For the text-containing cell, return its midpoint in (x, y) coordinate format. 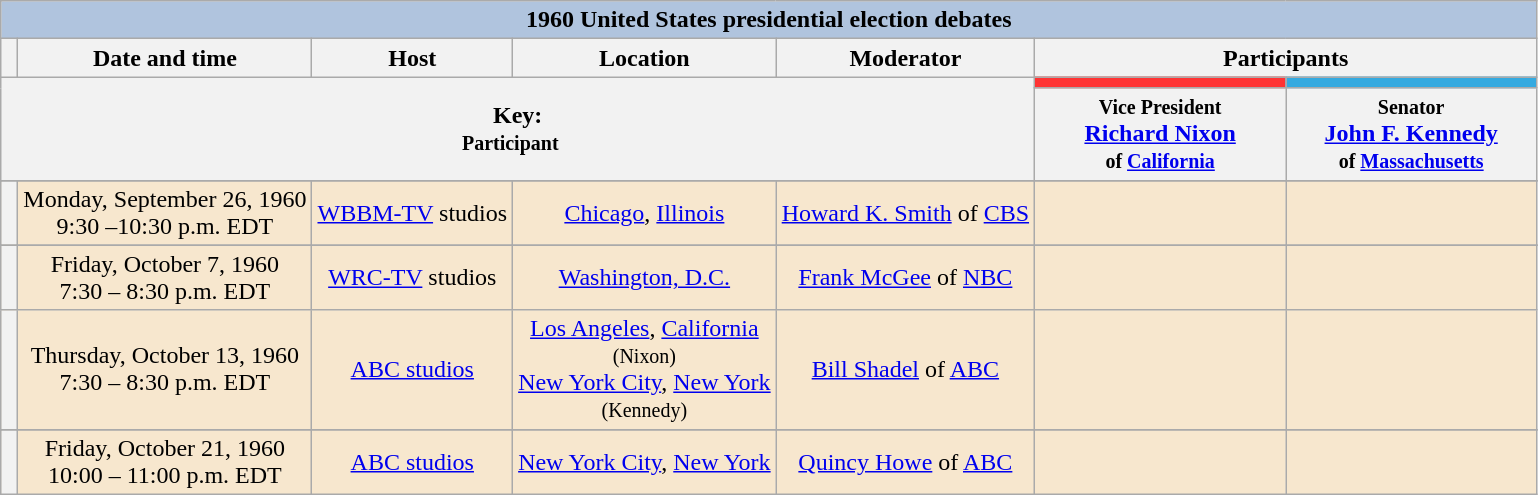
WBBM-TV studios (412, 212)
Vice PresidentRichard Nixonof California (1160, 134)
New York City, New York (645, 462)
Date and time (165, 58)
Moderator (905, 58)
Location (645, 58)
Friday, October 21, 196010:00 – 11:00 p.m. EDT (165, 462)
Frank McGee of NBC (905, 278)
Howard K. Smith of CBS (905, 212)
Los Angeles, California(Nixon)New York City, New York(Kennedy) (645, 370)
Bill Shadel of ABC (905, 370)
WRC-TV studios (412, 278)
SenatorJohn F. Kennedyof Massachusetts (1412, 134)
Friday, October 7, 19607:30 – 8:30 p.m. EDT (165, 278)
Quincy Howe of ABC (905, 462)
1960 United States presidential election debates (769, 20)
Washington, D.C. (645, 278)
Chicago, Illinois (645, 212)
Monday, September 26, 19609:30 –10:30 p.m. EDT (165, 212)
Host (412, 58)
Participants (1286, 58)
Thursday, October 13, 19607:30 – 8:30 p.m. EDT (165, 370)
Key: Participant (518, 128)
